Search for the cell housing the specified text and yield its [x, y] center coordinate. 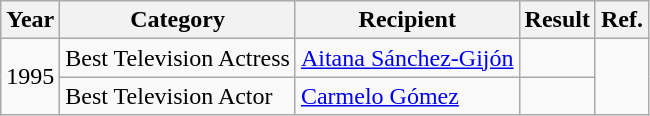
Best Television Actress [178, 58]
Carmelo Gómez [407, 96]
Result [557, 20]
Ref. [622, 20]
Best Television Actor [178, 96]
Year [30, 20]
Aitana Sánchez-Gijón [407, 58]
Recipient [407, 20]
1995 [30, 77]
Category [178, 20]
